Output the (X, Y) coordinate of the center of the cell containing the given text.  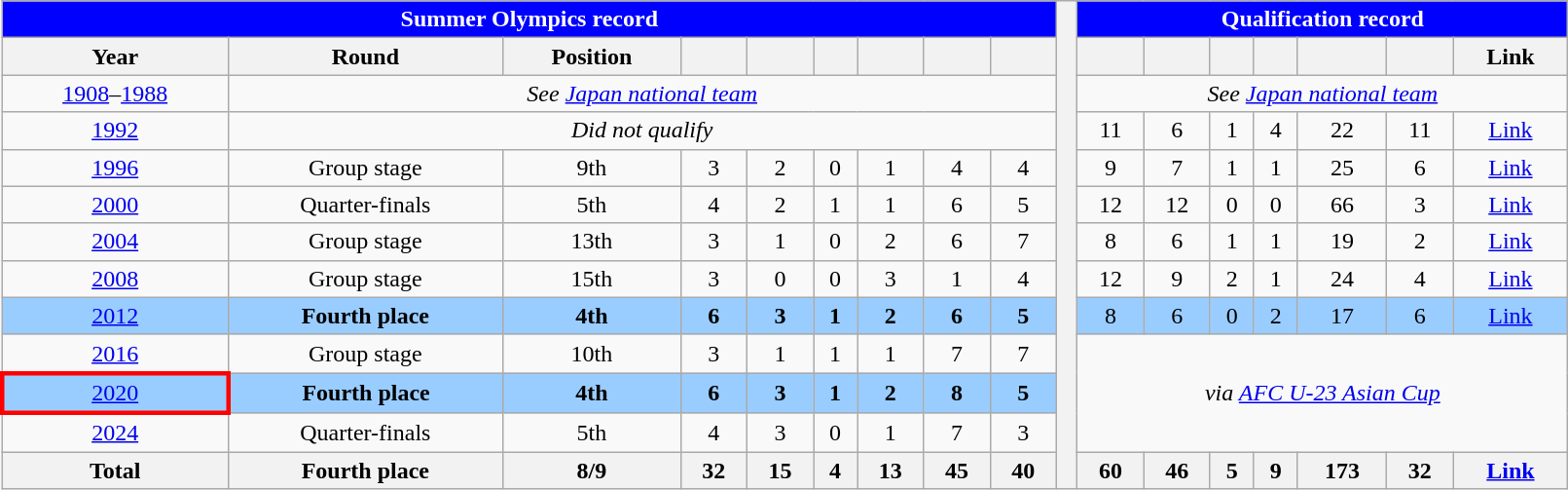
66 (1342, 205)
2000 (115, 205)
60 (1111, 471)
2020 (115, 394)
40 (1023, 471)
2024 (115, 433)
45 (957, 471)
13 (891, 471)
Round (366, 57)
2012 (115, 316)
1908–1988 (115, 94)
24 (1342, 279)
Did not qualify (642, 131)
2008 (115, 279)
8/9 (592, 471)
46 (1177, 471)
Qualification record (1323, 19)
Position (592, 57)
19 (1342, 242)
15th (592, 279)
1996 (115, 168)
2016 (115, 354)
10th (592, 354)
Total (115, 471)
22 (1342, 131)
9th (592, 168)
25 (1342, 168)
13th (592, 242)
via AFC U-23 Asian Cup (1323, 393)
1992 (115, 131)
173 (1342, 471)
Year (115, 57)
17 (1342, 316)
15 (780, 471)
2004 (115, 242)
Summer Olympics record (529, 19)
